Capture the cell that displays the provided text and extract its (x, y) central coordinate. 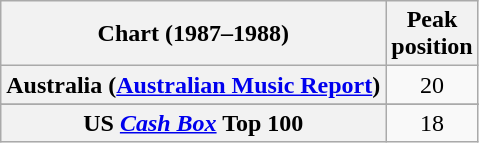
Peakposition (432, 34)
US Cash Box Top 100 (194, 123)
20 (432, 85)
Australia (Australian Music Report) (194, 85)
Chart (1987–1988) (194, 34)
18 (432, 123)
